Identify which cell holds the provided text, then report its (x, y) central coordinate. 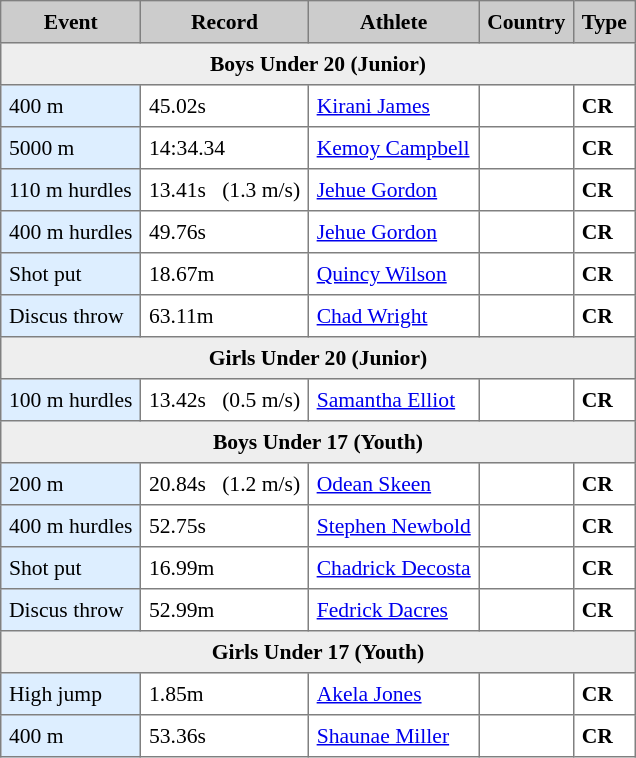
20.84s (1.2 m/s) (225, 484)
52.99m (225, 610)
53.36s (225, 736)
Fedrick Dacres (394, 610)
Kemoy Campbell (394, 148)
Type (604, 22)
16.99m (225, 568)
13.41s (1.3 m/s) (225, 190)
5000 m (71, 148)
Boys Under 17 (Youth) (318, 442)
Record (225, 22)
High jump (71, 694)
Girls Under 20 (Junior) (318, 358)
14:34.34 (225, 148)
Stephen Newbold (394, 526)
63.11m (225, 316)
Boys Under 20 (Junior) (318, 64)
Country (526, 22)
Quincy Wilson (394, 274)
Event (71, 22)
Shaunae Miller (394, 736)
Girls Under 17 (Youth) (318, 652)
Athlete (394, 22)
45.02s (225, 106)
Akela Jones (394, 694)
100 m hurdles (71, 400)
110 m hurdles (71, 190)
1.85m (225, 694)
Kirani James (394, 106)
49.76s (225, 232)
Chadrick Decosta (394, 568)
Chad Wright (394, 316)
18.67m (225, 274)
Samantha Elliot (394, 400)
Odean Skeen (394, 484)
52.75s (225, 526)
200 m (71, 484)
13.42s (0.5 m/s) (225, 400)
